Return [X, Y] of the center of cell containing provided text 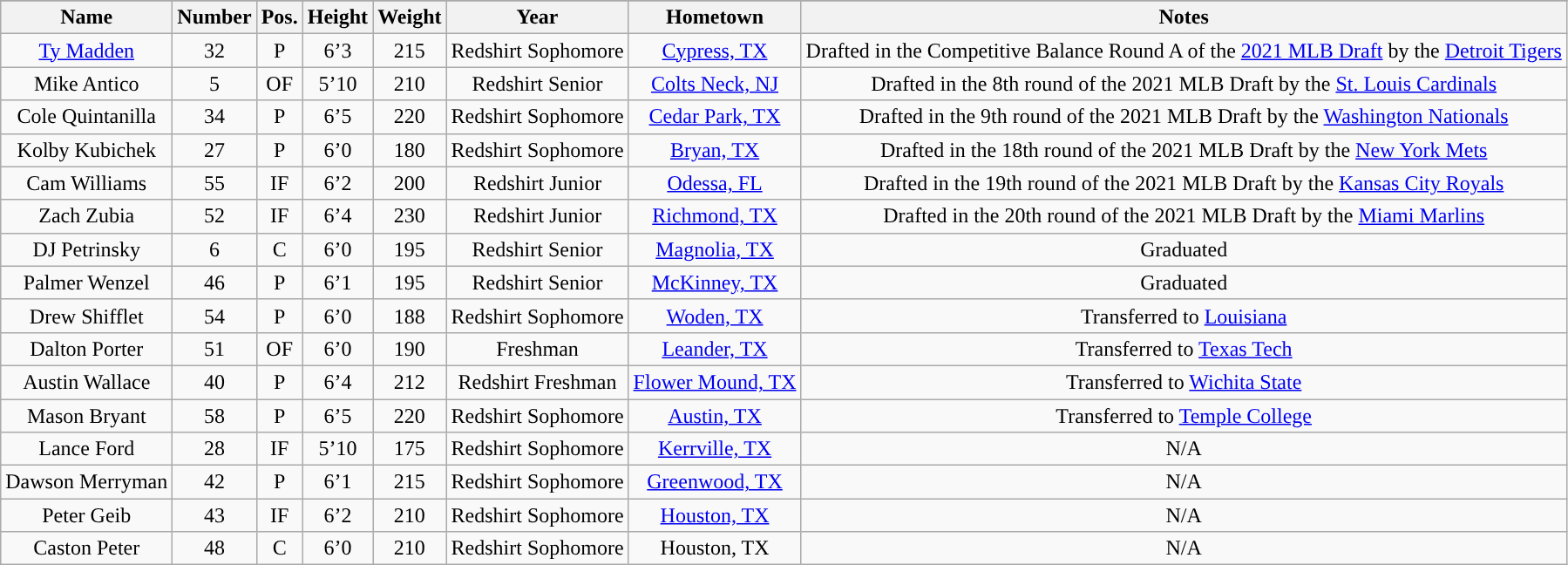
Bryan, TX [715, 150]
Redshirt Freshman [537, 382]
6 [214, 249]
Dalton Porter [87, 349]
Palmer Wenzel [87, 282]
34 [214, 117]
190 [410, 349]
Notes [1184, 17]
Transferred to Temple College [1184, 416]
Lance Ford [87, 449]
Leander, TX [715, 349]
Drafted in the 19th round of the 2021 MLB Draft by the Kansas City Royals [1184, 183]
Zach Zubia [87, 216]
212 [410, 382]
Peter Geib [87, 515]
52 [214, 216]
Kerrville, TX [715, 449]
230 [410, 216]
5 [214, 84]
Odessa, FL [715, 183]
175 [410, 449]
McKinney, TX [715, 282]
Mason Bryant [87, 416]
42 [214, 482]
58 [214, 416]
Kolby Kubichek [87, 150]
180 [410, 150]
48 [214, 548]
Cypress, TX [715, 51]
Ty Madden [87, 51]
Greenwood, TX [715, 482]
Cole Quintanilla [87, 117]
40 [214, 382]
Richmond, TX [715, 216]
55 [214, 183]
Mike Antico [87, 84]
Transferred to Louisiana [1184, 316]
Hometown [715, 17]
Cam Williams [87, 183]
Drafted in the 18th round of the 2021 MLB Draft by the New York Mets [1184, 150]
Cedar Park, TX [715, 117]
46 [214, 282]
Flower Mound, TX [715, 382]
51 [214, 349]
Transferred to Texas Tech [1184, 349]
Name [87, 17]
Drew Shifflet [87, 316]
Drafted in the Competitive Balance Round A of the 2021 MLB Draft by the Detroit Tigers [1184, 51]
Weight [410, 17]
Transferred to Wichita State [1184, 382]
Dawson Merryman [87, 482]
Height [337, 17]
Woden, TX [715, 316]
Drafted in the 9th round of the 2021 MLB Draft by the Washington Nationals [1184, 117]
28 [214, 449]
32 [214, 51]
Magnolia, TX [715, 249]
Drafted in the 20th round of the 2021 MLB Draft by the Miami Marlins [1184, 216]
DJ Petrinsky [87, 249]
6’3 [337, 51]
Drafted in the 8th round of the 2021 MLB Draft by the St. Louis Cardinals [1184, 84]
200 [410, 183]
Year [537, 17]
Freshman [537, 349]
Caston Peter [87, 548]
Austin, TX [715, 416]
Pos. [279, 17]
27 [214, 150]
Colts Neck, NJ [715, 84]
Number [214, 17]
Austin Wallace [87, 382]
43 [214, 515]
188 [410, 316]
54 [214, 316]
